Output the (x, y) coordinate of the center of the cell containing the given text.  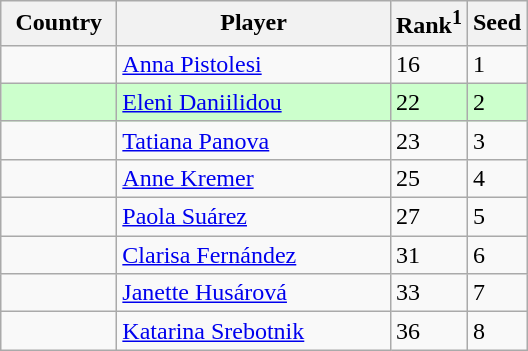
Country (59, 24)
3 (496, 140)
7 (496, 293)
33 (428, 293)
Player (254, 24)
Anna Pistolesi (254, 64)
4 (496, 178)
1 (496, 64)
31 (428, 255)
2 (496, 102)
27 (428, 217)
36 (428, 331)
Katarina Srebotnik (254, 331)
Eleni Daniilidou (254, 102)
23 (428, 140)
Tatiana Panova (254, 140)
Janette Husárová (254, 293)
6 (496, 255)
25 (428, 178)
22 (428, 102)
Paola Suárez (254, 217)
Clarisa Fernández (254, 255)
5 (496, 217)
Rank1 (428, 24)
16 (428, 64)
8 (496, 331)
Seed (496, 24)
Anne Kremer (254, 178)
